Provide the [x, y] coordinate of the cell's center where the given text is located.  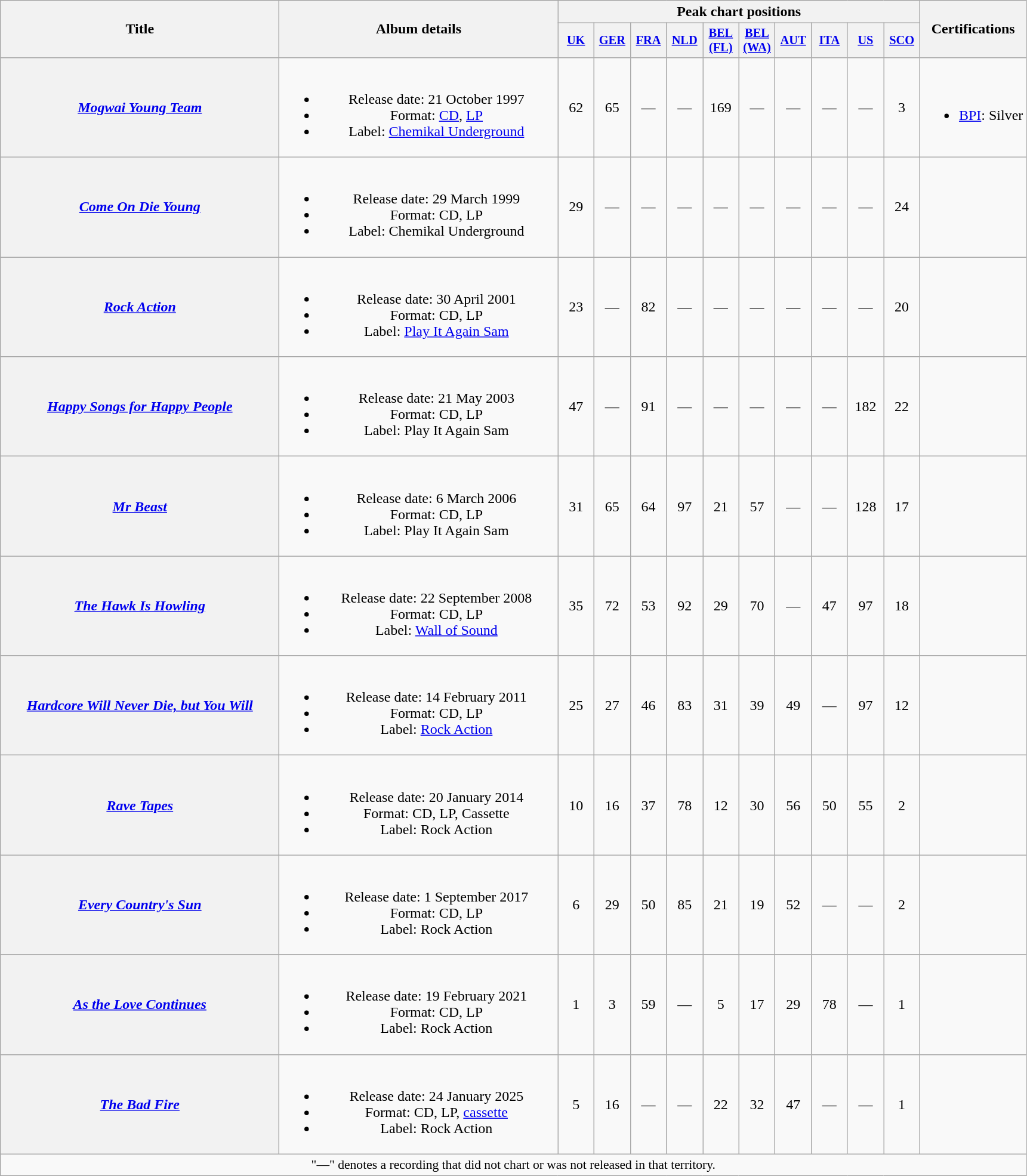
30 [757, 805]
39 [757, 705]
NLD [685, 41]
Come On Die Young [140, 208]
37 [648, 805]
82 [648, 307]
6 [576, 905]
Release date: 1 September 2017Format: CD, LPLabel: Rock Action [419, 905]
SCO [902, 41]
Album details [419, 29]
BEL (FL) [721, 41]
24 [902, 208]
10 [576, 805]
US [865, 41]
Every Country's Sun [140, 905]
128 [865, 506]
Release date: 21 May 2003Format: CD, LPLabel: Play It Again Sam [419, 407]
Rave Tapes [140, 805]
92 [685, 606]
BEL (WA) [757, 41]
Release date: 21 October 1997Format: CD, LPLabel: Chemikal Underground [419, 107]
53 [648, 606]
25 [576, 705]
182 [865, 407]
Release date: 19 February 2021Format: CD, LPLabel: Rock Action [419, 1005]
Title [140, 29]
70 [757, 606]
"—" denotes a recording that did not chart or was not released in that territory. [513, 1165]
Certifications [973, 29]
GER [612, 41]
23 [576, 307]
35 [576, 606]
55 [865, 805]
72 [612, 606]
ITA [829, 41]
64 [648, 506]
Happy Songs for Happy People [140, 407]
85 [685, 905]
As the Love Continues [140, 1005]
83 [685, 705]
57 [757, 506]
62 [576, 107]
BPI: Silver [973, 107]
Release date: 14 February 2011Format: CD, LPLabel: Rock Action [419, 705]
Peak chart positions [739, 12]
56 [794, 805]
The Hawk Is Howling [140, 606]
UK [576, 41]
Release date: 30 April 2001Format: CD, LPLabel: Play It Again Sam [419, 307]
169 [721, 107]
FRA [648, 41]
Hardcore Will Never Die, but You Will [140, 705]
46 [648, 705]
Release date: 22 September 2008Format: CD, LPLabel: Wall of Sound [419, 606]
20 [902, 307]
Release date: 20 January 2014Format: CD, LP, CassetteLabel: Rock Action [419, 805]
59 [648, 1005]
32 [757, 1104]
52 [794, 905]
The Bad Fire [140, 1104]
Rock Action [140, 307]
27 [612, 705]
AUT [794, 41]
Release date: 29 March 1999Format: CD, LPLabel: Chemikal Underground [419, 208]
49 [794, 705]
Release date: 6 March 2006Format: CD, LPLabel: Play It Again Sam [419, 506]
Mogwai Young Team [140, 107]
18 [902, 606]
Mr Beast [140, 506]
19 [757, 905]
91 [648, 407]
Release date: 24 January 2025Format: CD, LP, cassetteLabel: Rock Action [419, 1104]
